Capture the cell that displays the provided text and extract its [x, y] central coordinate. 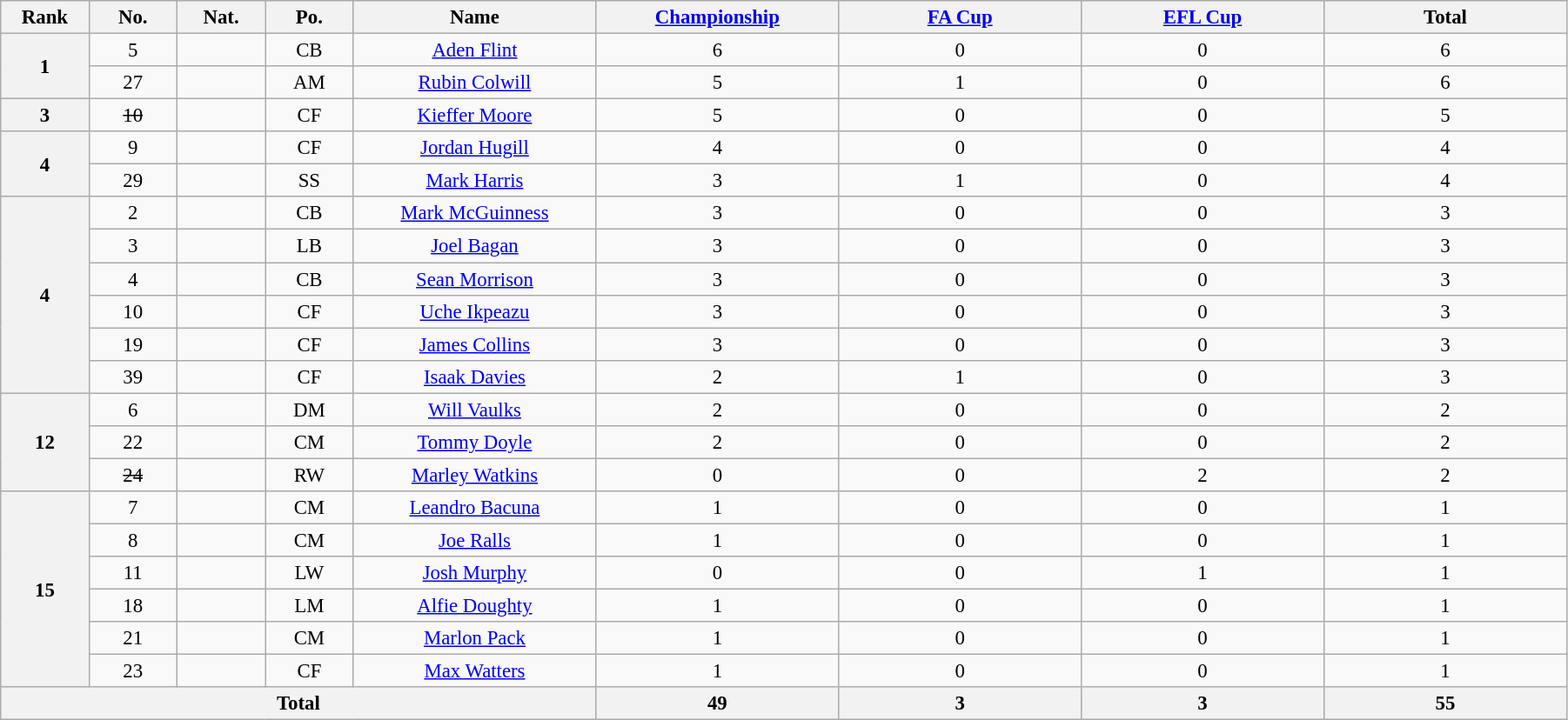
Championship [717, 17]
22 [132, 443]
Jordan Hugill [475, 148]
Alfie Doughty [475, 606]
LM [310, 606]
27 [132, 83]
23 [132, 671]
Sean Morrison [475, 279]
Aden Flint [475, 50]
AM [310, 83]
Leandro Bacuna [475, 508]
Mark Harris [475, 181]
Rubin Colwill [475, 83]
Marley Watkins [475, 475]
Will Vaulks [475, 410]
Tommy Doyle [475, 443]
Joel Bagan [475, 246]
Mark McGuinness [475, 213]
15 [45, 590]
FA Cup [961, 17]
Rank [45, 17]
18 [132, 606]
7 [132, 508]
Kieffer Moore [475, 116]
55 [1444, 703]
19 [132, 344]
49 [717, 703]
James Collins [475, 344]
Joe Ralls [475, 540]
24 [132, 475]
Uche Ikpeazu [475, 311]
29 [132, 181]
9 [132, 148]
Max Watters [475, 671]
LW [310, 573]
RW [310, 475]
DM [310, 410]
21 [132, 638]
Isaak Davies [475, 377]
Marlon Pack [475, 638]
Po. [310, 17]
Josh Murphy [475, 573]
Name [475, 17]
8 [132, 540]
SS [310, 181]
LB [310, 246]
EFL Cup [1203, 17]
12 [45, 442]
11 [132, 573]
39 [132, 377]
No. [132, 17]
Nat. [221, 17]
